Detect which cell encompasses the target text, then output its [x, y] center coordinate. 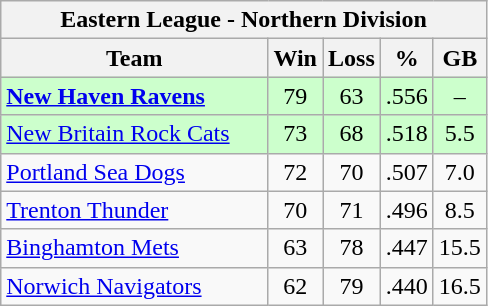
.447 [406, 248]
Team [134, 58]
New Britain Rock Cats [134, 134]
Eastern League - Northern Division [244, 20]
Binghamton Mets [134, 248]
– [460, 96]
.496 [406, 210]
15.5 [460, 248]
62 [296, 286]
.556 [406, 96]
68 [351, 134]
7.0 [460, 172]
GB [460, 58]
5.5 [460, 134]
73 [296, 134]
72 [296, 172]
71 [351, 210]
.440 [406, 286]
.507 [406, 172]
Portland Sea Dogs [134, 172]
16.5 [460, 286]
Norwich Navigators [134, 286]
.518 [406, 134]
8.5 [460, 210]
78 [351, 248]
Win [296, 58]
% [406, 58]
New Haven Ravens [134, 96]
Loss [351, 58]
Trenton Thunder [134, 210]
